Detect which cell encompasses the target text, then output its [x, y] center coordinate. 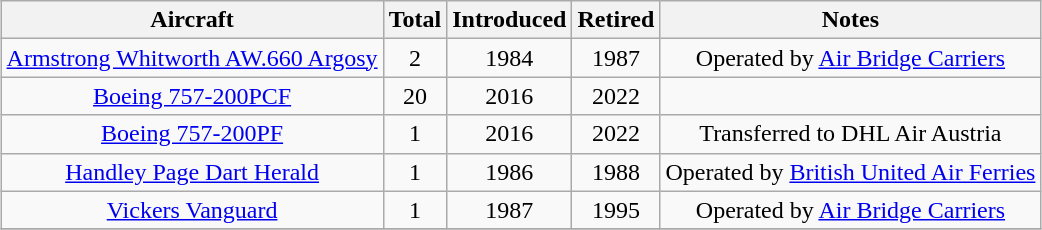
Transferred to DHL Air Austria [850, 134]
2 [415, 58]
Handley Page Dart Herald [192, 172]
Aircraft [192, 20]
1986 [510, 172]
Notes [850, 20]
Armstrong Whitworth AW.660 Argosy [192, 58]
1988 [616, 172]
Operated by British United Air Ferries [850, 172]
20 [415, 96]
Introduced [510, 20]
1995 [616, 210]
Total [415, 20]
1984 [510, 58]
Boeing 757-200PF [192, 134]
Boeing 757-200PCF [192, 96]
Vickers Vanguard [192, 210]
Retired [616, 20]
